Output the (X, Y) coordinate of the center of the cell containing the given text.  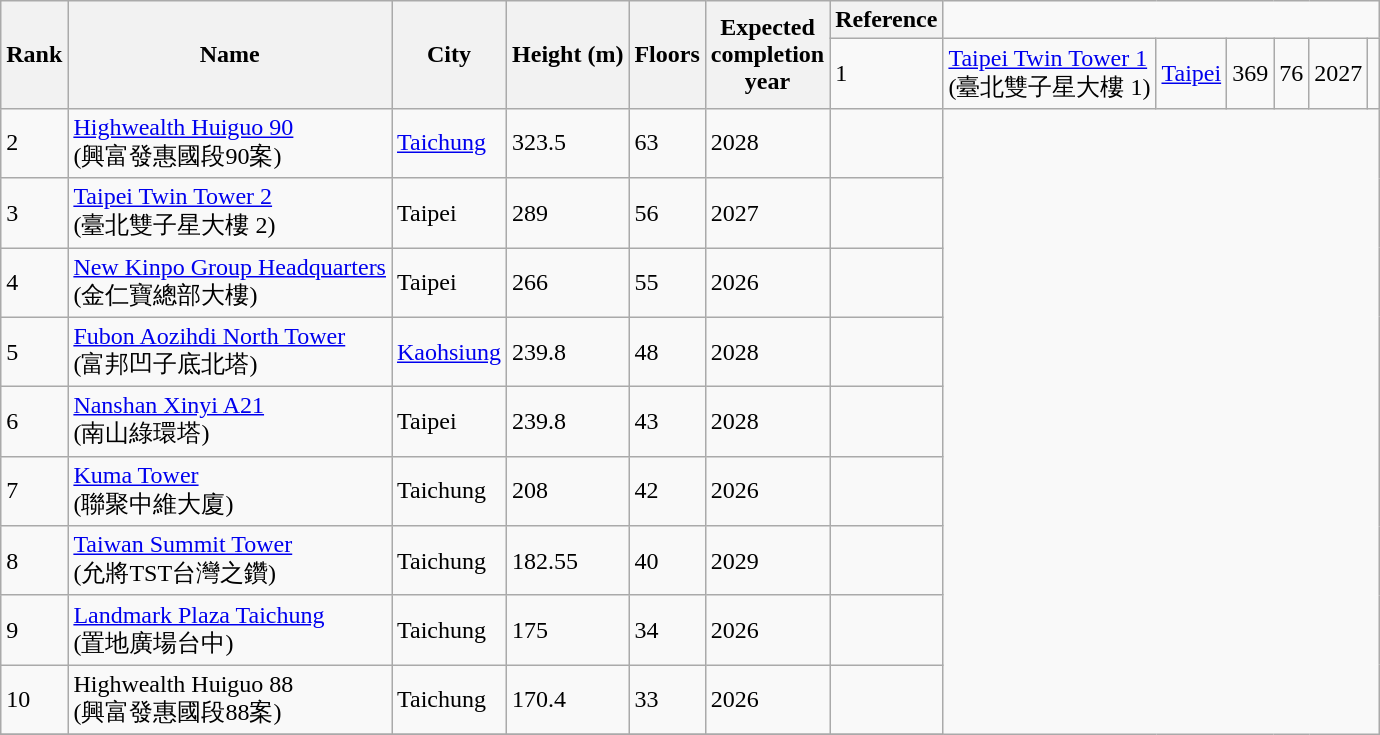
8 (34, 561)
43 (667, 422)
Name (230, 55)
208 (568, 491)
76 (1292, 74)
City (450, 55)
55 (667, 283)
42 (667, 491)
10 (34, 700)
323.5 (568, 143)
170.4 (568, 700)
Nanshan Xinyi A21 (南山綠環塔) (230, 422)
6 (34, 422)
266 (568, 283)
33 (667, 700)
369 (1250, 74)
56 (667, 213)
Expected completion year (767, 55)
182.55 (568, 561)
63 (667, 143)
Floors (667, 55)
Height (m) (568, 55)
4 (34, 283)
Kuma Tower (聯聚中維大廈) (230, 491)
9 (34, 630)
48 (667, 352)
3 (34, 213)
289 (568, 213)
5 (34, 352)
Highwealth Huiguo 88 (興富發惠國段88案) (230, 700)
2029 (767, 561)
Landmark Plaza Taichung (置地廣場台中) (230, 630)
Taipei Twin Tower 2 (臺北雙子星大樓 2) (230, 213)
Taiwan Summit Tower (允將TST台灣之鑽) (230, 561)
175 (568, 630)
Fubon Aozihdi North Tower (富邦凹子底北塔) (230, 352)
34 (667, 630)
7 (34, 491)
Taipei Twin Tower 1 (臺北雙子星大樓 1) (1050, 74)
Rank (34, 55)
Kaohsiung (450, 352)
2 (34, 143)
40 (667, 561)
New Kinpo Group Headquarters (金仁寶總部大樓) (230, 283)
Highwealth Huiguo 90 (興富發惠國段90案) (230, 143)
1 (886, 74)
Reference (886, 20)
